Find where the given text appears and provide that cell's center as [x, y] coordinate. 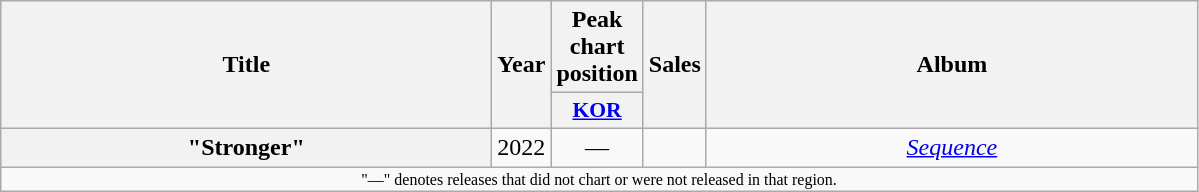
Album [952, 65]
— [597, 147]
Sequence [952, 147]
"Stronger" [246, 147]
Peak chart position [597, 47]
Title [246, 65]
KOR [597, 111]
Year [522, 65]
2022 [522, 147]
"—" denotes releases that did not chart or were not released in that region. [600, 178]
Sales [674, 65]
